Return the [X, Y] coordinate for the center point of the cell that contains the specified text.  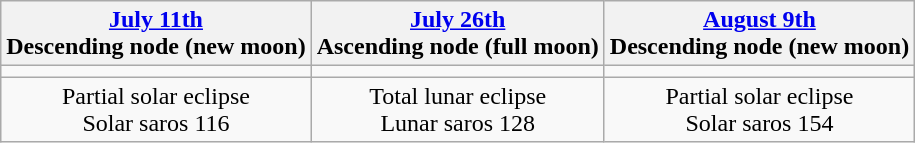
July 26thAscending node (full moon) [458, 34]
Partial solar eclipseSolar saros 116 [156, 110]
Partial solar eclipseSolar saros 154 [759, 110]
Total lunar eclipseLunar saros 128 [458, 110]
August 9thDescending node (new moon) [759, 34]
July 11thDescending node (new moon) [156, 34]
